Search for the cell housing the specified text and yield its [x, y] center coordinate. 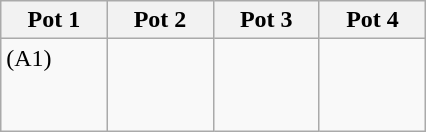
Pot 2 [160, 20]
(A1) [54, 85]
Pot 1 [54, 20]
Pot 4 [372, 20]
Pot 3 [266, 20]
